Identify which cell holds the provided text, then report its (x, y) central coordinate. 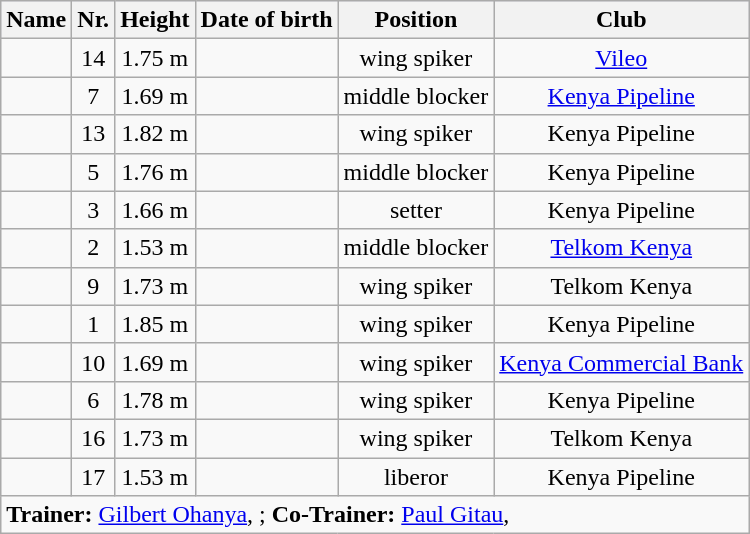
Club (622, 20)
1 (94, 324)
6 (94, 400)
1.75 m (155, 58)
1.78 m (155, 400)
2 (94, 248)
1.76 m (155, 172)
Position (416, 20)
Height (155, 20)
Kenya Commercial Bank (622, 362)
Trainer: Gilbert Ohanya, ; Co-Trainer: Paul Gitau, (375, 515)
Date of birth (266, 20)
13 (94, 134)
14 (94, 58)
7 (94, 96)
liberor (416, 477)
16 (94, 438)
Nr. (94, 20)
3 (94, 210)
Name (36, 20)
17 (94, 477)
Vileo (622, 58)
10 (94, 362)
1.66 m (155, 210)
1.85 m (155, 324)
9 (94, 286)
1.82 m (155, 134)
setter (416, 210)
5 (94, 172)
